Locate the cell with the specified text and output its (x, y) center coordinate. 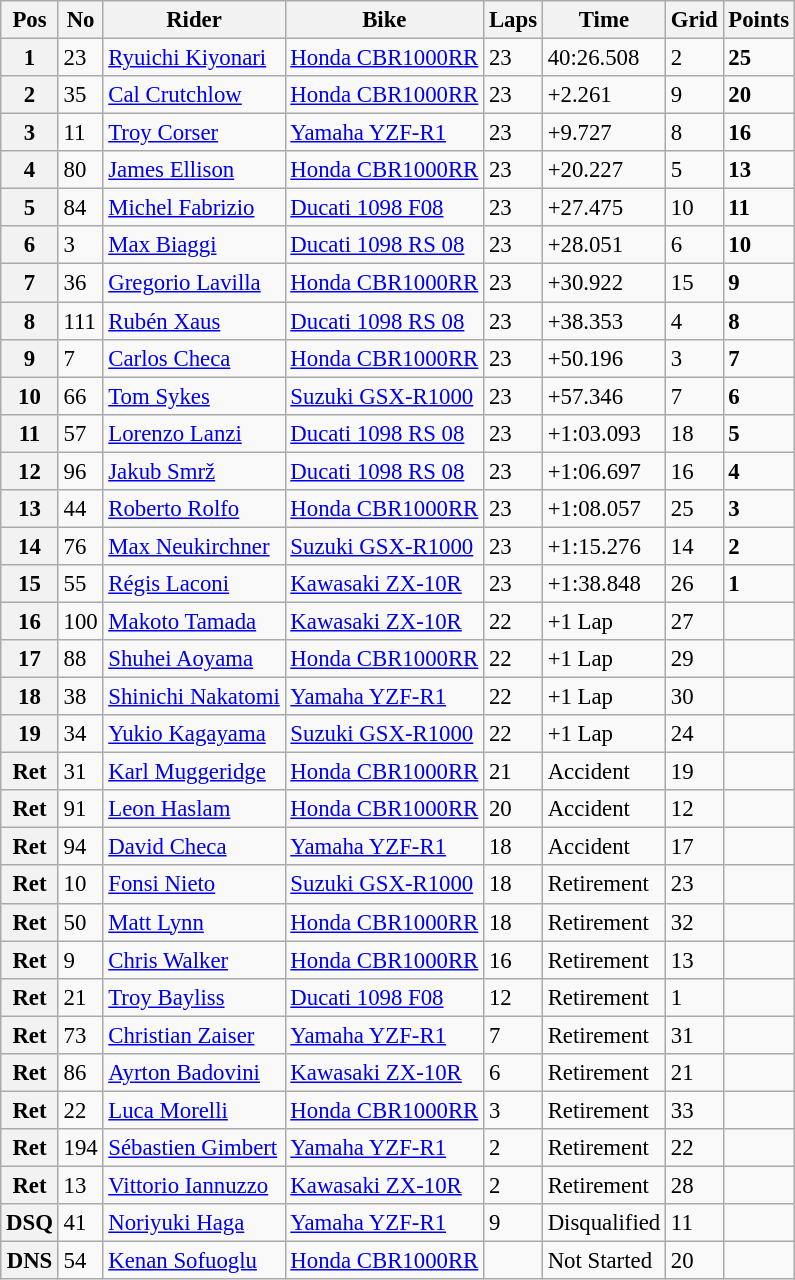
+27.475 (604, 208)
Pos (30, 20)
36 (80, 283)
No (80, 20)
DSQ (30, 1223)
+1:03.093 (604, 433)
Makoto Tamada (194, 621)
100 (80, 621)
Grid (694, 20)
28 (694, 1185)
David Checa (194, 847)
Yukio Kagayama (194, 734)
Ryuichi Kiyonari (194, 58)
38 (80, 697)
111 (80, 321)
91 (80, 809)
Luca Morelli (194, 1110)
Roberto Rolfo (194, 509)
Rider (194, 20)
35 (80, 95)
Bike (384, 20)
Michel Fabrizio (194, 208)
29 (694, 659)
+1:38.848 (604, 584)
84 (80, 208)
55 (80, 584)
Points (758, 20)
Vittorio Iannuzzo (194, 1185)
76 (80, 546)
Carlos Checa (194, 358)
Leon Haslam (194, 809)
54 (80, 1261)
James Ellison (194, 170)
26 (694, 584)
Tom Sykes (194, 396)
32 (694, 922)
Shinichi Nakatomi (194, 697)
Kenan Sofuoglu (194, 1261)
57 (80, 433)
+20.227 (604, 170)
30 (694, 697)
Jakub Smrž (194, 471)
Time (604, 20)
+1:08.057 (604, 509)
94 (80, 847)
24 (694, 734)
34 (80, 734)
86 (80, 1073)
Lorenzo Lanzi (194, 433)
Ayrton Badovini (194, 1073)
+1:15.276 (604, 546)
+38.353 (604, 321)
Régis Laconi (194, 584)
Gregorio Lavilla (194, 283)
194 (80, 1148)
+28.051 (604, 245)
DNS (30, 1261)
+30.922 (604, 283)
27 (694, 621)
Shuhei Aoyama (194, 659)
41 (80, 1223)
Christian Zaiser (194, 1035)
Chris Walker (194, 960)
Fonsi Nieto (194, 885)
50 (80, 922)
44 (80, 509)
88 (80, 659)
Not Started (604, 1261)
66 (80, 396)
73 (80, 1035)
Troy Bayliss (194, 997)
+9.727 (604, 133)
+57.346 (604, 396)
Disqualified (604, 1223)
Troy Corser (194, 133)
Max Biaggi (194, 245)
Karl Muggeridge (194, 772)
Laps (514, 20)
+2.261 (604, 95)
Cal Crutchlow (194, 95)
Sébastien Gimbert (194, 1148)
Max Neukirchner (194, 546)
Matt Lynn (194, 922)
80 (80, 170)
33 (694, 1110)
40:26.508 (604, 58)
Noriyuki Haga (194, 1223)
Rubén Xaus (194, 321)
96 (80, 471)
+50.196 (604, 358)
+1:06.697 (604, 471)
